Determine the (x, y) coordinate at the center of the cell enclosing the given text.  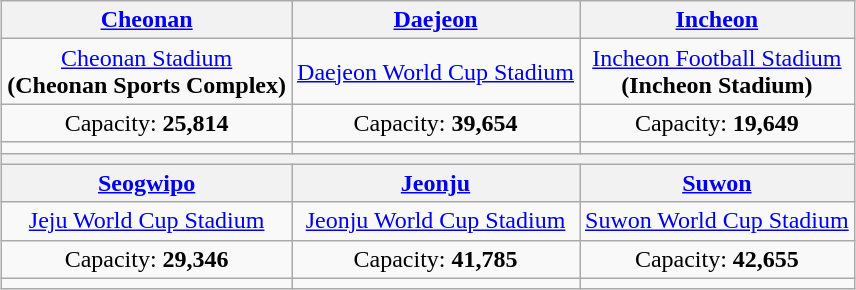
Cheonan Stadium(Cheonan Sports Complex) (147, 72)
Capacity: 29,346 (147, 259)
Capacity: 39,654 (436, 123)
Incheon (718, 20)
Jeonju World Cup Stadium (436, 221)
Jeju World Cup Stadium (147, 221)
Suwon (718, 183)
Capacity: 19,649 (718, 123)
Jeonju (436, 183)
Seogwipo (147, 183)
Daejeon World Cup Stadium (436, 72)
Suwon World Cup Stadium (718, 221)
Incheon Football Stadium(Incheon Stadium) (718, 72)
Cheonan (147, 20)
Daejeon (436, 20)
Capacity: 41,785 (436, 259)
Capacity: 42,655 (718, 259)
Capacity: 25,814 (147, 123)
